From the cell containing the given text, extract its center point as (X, Y) coordinate. 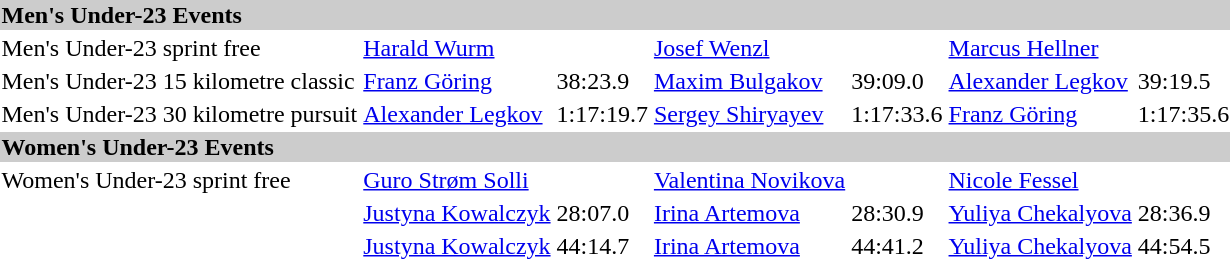
Yuliya Chekalyova (1040, 213)
1:17:33.6 (897, 114)
39:19.5 (1183, 81)
28:36.9 (1183, 213)
Men's Under-23 15 kilometre classic (180, 81)
Harald Wurm (457, 48)
Guro Strøm Solli (457, 180)
Valentina Novikova (749, 180)
Josef Wenzl (749, 48)
1:17:19.7 (602, 114)
38:23.9 (602, 81)
Sergey Shiryayev (749, 114)
Justyna Kowalczyk (457, 213)
28:07.0 (602, 213)
Men's Under-23 sprint free (180, 48)
Marcus Hellner (1040, 48)
Irina Artemova (749, 213)
Men's Under-23 30 kilometre pursuit (180, 114)
Women's Under-23 sprint free (180, 180)
1:17:35.6 (1183, 114)
28:30.9 (897, 213)
Nicole Fessel (1040, 180)
39:09.0 (897, 81)
Maxim Bulgakov (749, 81)
